Return the [X, Y] coordinate for the center point of the cell that contains the specified text.  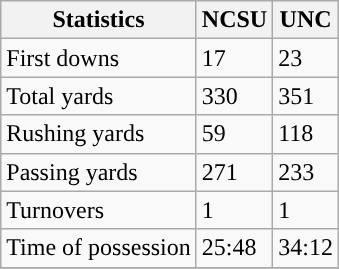
First downs [99, 58]
Turnovers [99, 210]
NCSU [234, 20]
59 [234, 134]
Statistics [99, 20]
233 [306, 172]
Time of possession [99, 248]
34:12 [306, 248]
Passing yards [99, 172]
351 [306, 96]
23 [306, 58]
118 [306, 134]
25:48 [234, 248]
Rushing yards [99, 134]
271 [234, 172]
330 [234, 96]
Total yards [99, 96]
UNC [306, 20]
17 [234, 58]
